For the text-containing cell, return its midpoint in [X, Y] coordinate format. 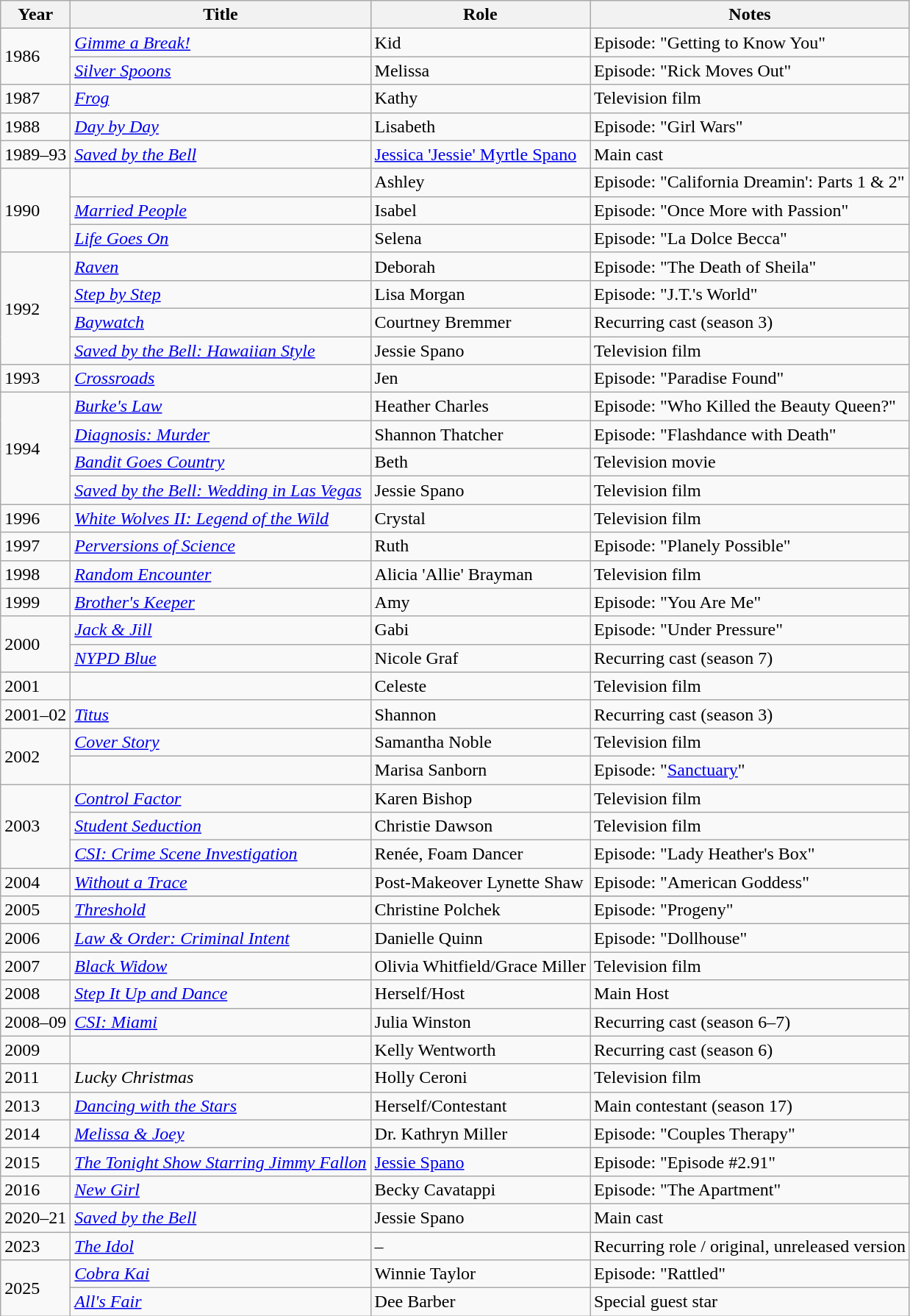
Step It Up and Dance [221, 994]
2016 [35, 1190]
Deborah [481, 266]
Celeste [481, 686]
NYPD Blue [221, 658]
1996 [35, 518]
Role [481, 15]
Lisabeth [481, 126]
2025 [35, 1288]
Episode: "American Goddess" [750, 882]
Kid [481, 43]
1986 [35, 57]
Bandit Goes Country [221, 462]
Episode: "Getting to Know You" [750, 43]
Ruth [481, 546]
Episode: "Progeny" [750, 910]
Year [35, 15]
Television movie [750, 462]
1988 [35, 126]
Christine Polchek [481, 910]
New Girl [221, 1190]
1999 [35, 602]
Episode: "Flashdance with Death" [750, 435]
2000 [35, 644]
Crossroads [221, 379]
Silver Spoons [221, 71]
2013 [35, 1106]
Recurring role / original, unreleased version [750, 1246]
Dr. Kathryn Miller [481, 1134]
Episode: "Rick Moves Out" [750, 71]
Kelly Wentworth [481, 1050]
2001–02 [35, 714]
Episode: "The Death of Sheila" [750, 266]
2023 [35, 1246]
Jessica 'Jessie' Myrtle Spano [481, 154]
Episode: "Episode #2.91" [750, 1162]
Karen Bishop [481, 798]
1998 [35, 574]
2003 [35, 826]
2006 [35, 938]
Becky Cavatappi [481, 1190]
Burke's Law [221, 407]
1994 [35, 448]
2009 [35, 1050]
Black Widow [221, 966]
Life Goes On [221, 238]
Courtney Bremmer [481, 322]
2008 [35, 994]
Notes [750, 15]
Melissa [481, 71]
Day by Day [221, 126]
White Wolves II: Legend of the Wild [221, 518]
2015 [35, 1162]
Saved by the Bell: Wedding in Las Vegas [221, 490]
Main Host [750, 994]
The Idol [221, 1246]
Titus [221, 714]
Shannon Thatcher [481, 435]
Cobra Kai [221, 1274]
Holly Ceroni [481, 1078]
Christie Dawson [481, 826]
Winnie Taylor [481, 1274]
Episode: "Planely Possible" [750, 546]
Episode: "La Dolce Becca" [750, 238]
Diagnosis: Murder [221, 435]
Nicole Graf [481, 658]
Perversions of Science [221, 546]
Episode: "Lady Heather's Box" [750, 854]
Baywatch [221, 322]
Special guest star [750, 1302]
Main contestant (season 17) [750, 1106]
1993 [35, 379]
Melissa & Joey [221, 1134]
Crystal [481, 518]
1987 [35, 99]
Renée, Foam Dancer [481, 854]
Frog [221, 99]
Episode: "Paradise Found" [750, 379]
2008–09 [35, 1022]
Danielle Quinn [481, 938]
Episode: "Who Killed the Beauty Queen?" [750, 407]
Lucky Christmas [221, 1078]
1989–93 [35, 154]
2004 [35, 882]
Episode: "Couples Therapy" [750, 1134]
Dancing with the Stars [221, 1106]
Olivia Whitfield/Grace Miller [481, 966]
2005 [35, 910]
2014 [35, 1134]
Raven [221, 266]
Title [221, 15]
Saved by the Bell: Hawaiian Style [221, 351]
Episode: "You Are Me" [750, 602]
Dee Barber [481, 1302]
Heather Charles [481, 407]
Marisa Sanborn [481, 770]
Threshold [221, 910]
Episode: "Once More with Passion" [750, 210]
Herself/Contestant [481, 1106]
Random Encounter [221, 574]
1992 [35, 308]
Episode: "Sanctuary" [750, 770]
Married People [221, 210]
1997 [35, 546]
Gabi [481, 630]
2001 [35, 686]
2020–21 [35, 1217]
Episode: "Dollhouse" [750, 938]
Episode: "The Apartment" [750, 1190]
Step by Step [221, 294]
– [481, 1246]
Julia Winston [481, 1022]
Episode: "Rattled" [750, 1274]
Kathy [481, 99]
Control Factor [221, 798]
Episode: "California Dreamin': Parts 1 & 2" [750, 182]
2011 [35, 1078]
Cover Story [221, 742]
Recurring cast (season 6) [750, 1050]
Lisa Morgan [481, 294]
Recurring cast (season 6–7) [750, 1022]
Student Seduction [221, 826]
Episode: "Under Pressure" [750, 630]
Jack & Jill [221, 630]
CSI: Miami [221, 1022]
Samantha Noble [481, 742]
Beth [481, 462]
CSI: Crime Scene Investigation [221, 854]
Law & Order: Criminal Intent [221, 938]
1990 [35, 210]
All's Fair [221, 1302]
Ashley [481, 182]
Gimme a Break! [221, 43]
Amy [481, 602]
2007 [35, 966]
Alicia 'Allie' Brayman [481, 574]
Episode: "Girl Wars" [750, 126]
Episode: "J.T.'s World" [750, 294]
Jen [481, 379]
The Tonight Show Starring Jimmy Fallon [221, 1162]
2002 [35, 756]
Isabel [481, 210]
Post-Makeover Lynette Shaw [481, 882]
Selena [481, 238]
Recurring cast (season 7) [750, 658]
Without a Trace [221, 882]
Herself/Host [481, 994]
Shannon [481, 714]
Brother's Keeper [221, 602]
